Find where the given text appears and provide that cell's center as [x, y] coordinate. 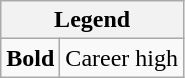
Legend [92, 20]
Bold [30, 58]
Career high [122, 58]
